Determine the [X, Y] coordinate at the center of the cell enclosing the given text.  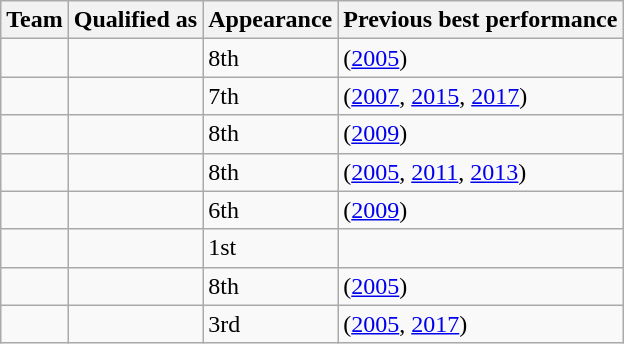
6th [270, 210]
Appearance [270, 20]
3rd [270, 324]
(2007, 2015, 2017) [480, 96]
Qualified as [135, 20]
Previous best performance [480, 20]
7th [270, 96]
1st [270, 248]
(2005, 2017) [480, 324]
(2005, 2011, 2013) [480, 172]
Team [35, 20]
